Return the [x, y] coordinate for the center point of the cell that contains the specified text.  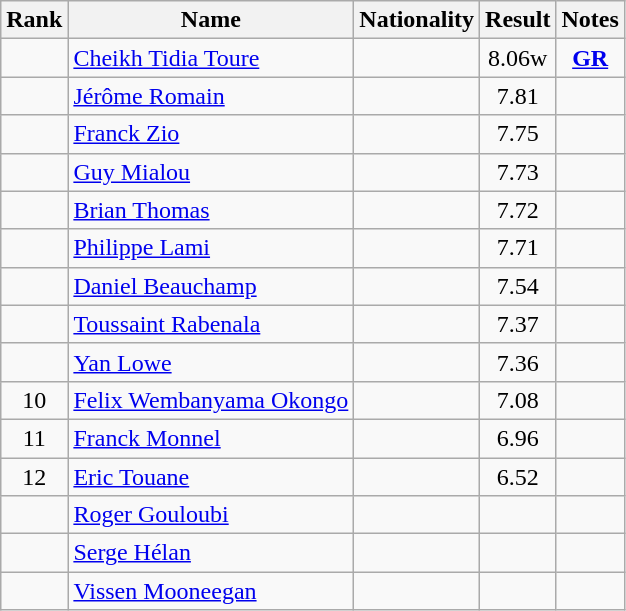
Cheikh Tidia Toure [211, 58]
7.71 [518, 248]
Rank [34, 20]
Felix Wembanyama Okongo [211, 400]
12 [34, 477]
Franck Zio [211, 134]
8.06w [518, 58]
7.08 [518, 400]
Result [518, 20]
Guy Mialou [211, 172]
6.52 [518, 477]
7.81 [518, 96]
7.37 [518, 324]
Daniel Beauchamp [211, 286]
Brian Thomas [211, 210]
Vissen Mooneegan [211, 591]
7.75 [518, 134]
Yan Lowe [211, 362]
Eric Touane [211, 477]
Roger Gouloubi [211, 515]
Philippe Lami [211, 248]
11 [34, 438]
Notes [590, 20]
10 [34, 400]
Name [211, 20]
GR [590, 58]
Jérôme Romain [211, 96]
6.96 [518, 438]
Nationality [417, 20]
Franck Monnel [211, 438]
7.54 [518, 286]
7.73 [518, 172]
7.36 [518, 362]
Toussaint Rabenala [211, 324]
Serge Hélan [211, 553]
7.72 [518, 210]
